Find where the given text appears and provide that cell's center as [x, y] coordinate. 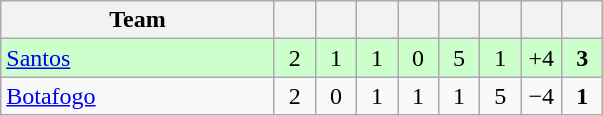
3 [582, 58]
Santos [138, 58]
Team [138, 20]
−4 [542, 96]
+4 [542, 58]
Botafogo [138, 96]
